Output the [X, Y] coordinate of the center of the cell containing the given text.  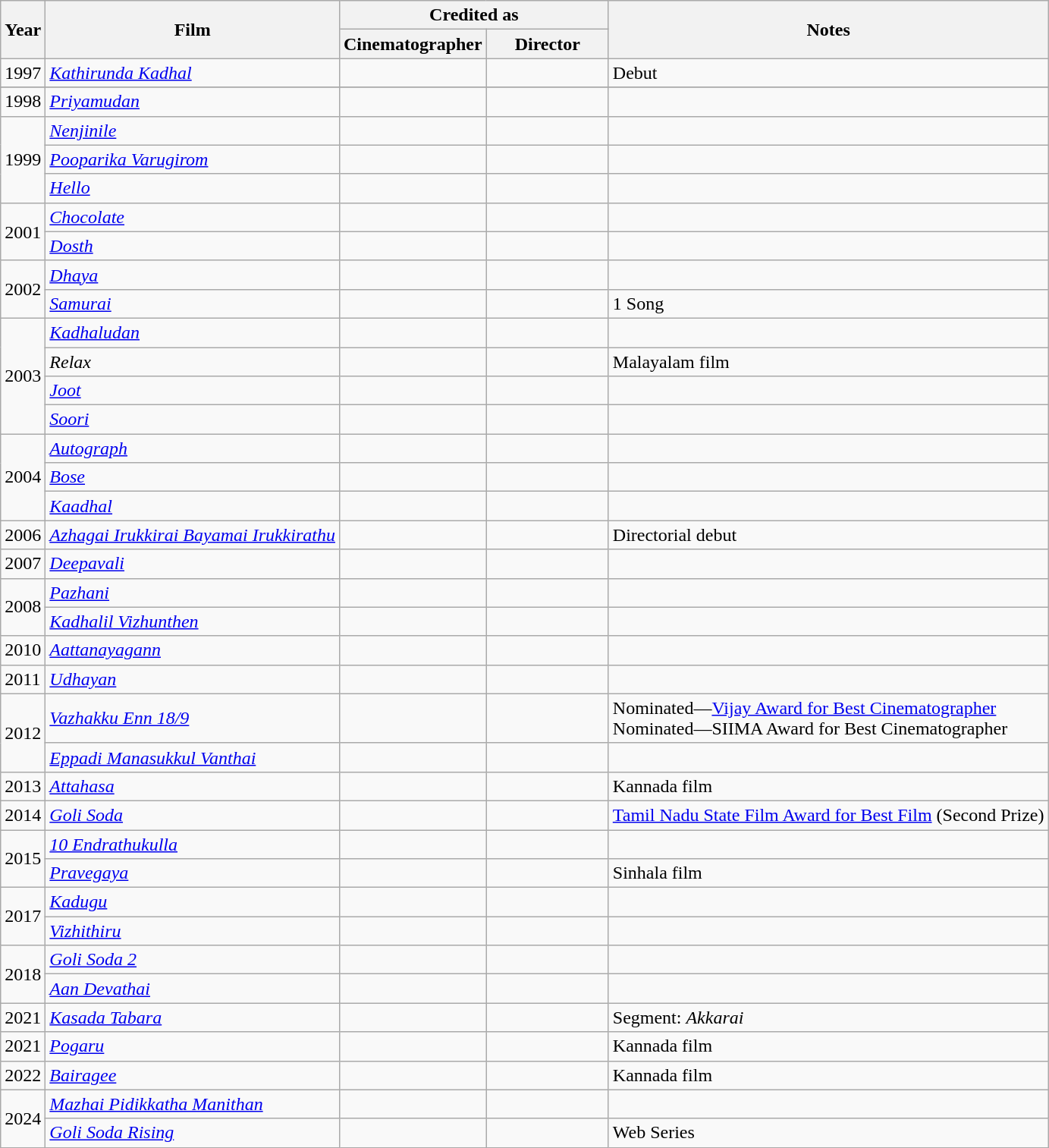
2001 [23, 231]
Hello [193, 188]
Web Series [828, 1133]
Segment: Akkarai [828, 1017]
Aattanayagann [193, 650]
Kaadhal [193, 506]
Autograph [193, 448]
Priyamudan [193, 102]
2018 [23, 974]
Nenjinile [193, 131]
Mazhai Pidikkatha Manithan [193, 1104]
2012 [23, 733]
Notes [828, 30]
Kadhalil Vizhunthen [193, 621]
2015 [23, 859]
Kadhaludan [193, 332]
Director [548, 44]
2010 [23, 650]
2011 [23, 679]
2008 [23, 607]
Kasada Tabara [193, 1017]
Pooparika Varugirom [193, 159]
Kadugu [193, 902]
10 Endrathukulla [193, 844]
Attahasa [193, 786]
Relax [193, 362]
Debut [828, 73]
2002 [23, 289]
Pazhani [193, 593]
Cinematographer [413, 44]
Film [193, 30]
Chocolate [193, 217]
Bairagee [193, 1075]
1998 [23, 102]
Nominated—Vijay Award for Best CinematographerNominated—SIIMA Award for Best Cinematographer [828, 718]
Credited as [473, 15]
Soori [193, 420]
2007 [23, 564]
Samurai [193, 304]
Year [23, 30]
Vazhakku Enn 18/9 [193, 718]
2004 [23, 477]
Pravegaya [193, 873]
1 Song [828, 304]
2003 [23, 376]
Aan Devathai [193, 989]
Pogaru [193, 1046]
Deepavali [193, 564]
Vizhithiru [193, 931]
Joot [193, 391]
Goli Soda [193, 815]
1999 [23, 159]
2013 [23, 786]
Goli Soda Rising [193, 1133]
Sinhala film [828, 873]
Tamil Nadu State Film Award for Best Film (Second Prize) [828, 815]
2014 [23, 815]
Dhaya [193, 275]
2006 [23, 535]
Directorial debut [828, 535]
Azhagai Irukkirai Bayamai Irukkirathu [193, 535]
1997 [23, 73]
2024 [23, 1118]
Bose [193, 477]
Goli Soda 2 [193, 960]
Malayalam film [828, 362]
Dosth [193, 246]
2022 [23, 1075]
Udhayan [193, 679]
Kathirunda Kadhal [193, 73]
Eppadi Manasukkul Vanthai [193, 757]
2017 [23, 917]
